Return (x, y) of the center of cell containing provided text 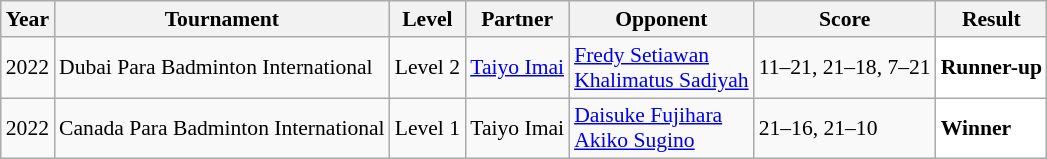
Score (845, 19)
Fredy Setiawan Khalimatus Sadiyah (662, 68)
Winner (992, 128)
Level 1 (428, 128)
Daisuke Fujihara Akiko Sugino (662, 128)
Partner (517, 19)
Level (428, 19)
21–16, 21–10 (845, 128)
11–21, 21–18, 7–21 (845, 68)
Result (992, 19)
Runner-up (992, 68)
Level 2 (428, 68)
Year (28, 19)
Tournament (222, 19)
Opponent (662, 19)
Canada Para Badminton International (222, 128)
Dubai Para Badminton International (222, 68)
